Extract the [X, Y] coordinate from the center of the cell holding the provided text.  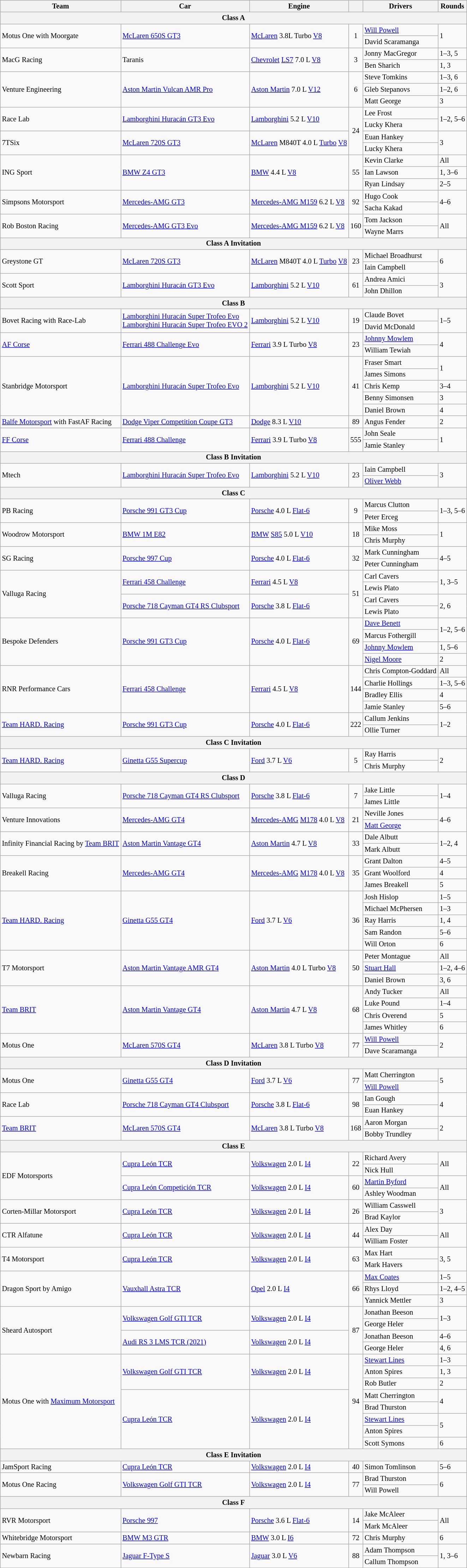
7 [356, 796]
44 [356, 1235]
1–2, 4–6 [453, 968]
50 [356, 968]
T7 Motorsport [61, 968]
35 [356, 873]
18 [356, 534]
Corten-Millar Motorsport [61, 1212]
Breakell Racing [61, 873]
61 [356, 285]
BMW M3 GTR [185, 1538]
Ben Sharich [400, 66]
Marcus Clutton [400, 505]
AF Corse [61, 344]
14 [356, 1520]
McLaren 650S GT3 [185, 36]
William Foster [400, 1241]
Class A Invitation [234, 243]
BMW 4.4 L V8 [299, 172]
David Scaramanga [400, 42]
40 [356, 1467]
Drivers [400, 6]
Class B Invitation [234, 457]
36 [356, 921]
Jaguar 3.0 L V6 [299, 1556]
Dave Scaramanga [400, 1051]
Grant Dalton [400, 861]
Adam Thompson [400, 1550]
3–4 [453, 386]
89 [356, 422]
41 [356, 386]
1–2, 4 [453, 843]
ING Sport [61, 172]
Michael McPhersen [400, 909]
88 [356, 1556]
CTR Alfatune [61, 1235]
Jake Little [400, 790]
Tom Jackson [400, 220]
Class D [234, 778]
BMW Z4 GT3 [185, 172]
32 [356, 558]
Yannick Mettler [400, 1301]
69 [356, 641]
Alex Day [400, 1229]
Class F [234, 1502]
Mercedes-AMG GT3 Evo [185, 226]
Ollie Turner [400, 730]
BMW S85 5.0 L V10 [299, 534]
Audi RS 3 LMS TCR (2021) [185, 1342]
Wayne Marrs [400, 232]
Nick Hull [400, 1170]
PB Racing [61, 511]
Venture Innovations [61, 819]
Charlie Hollings [400, 683]
Class C [234, 493]
63 [356, 1259]
Woodrow Motorsport [61, 534]
Mark Havers [400, 1265]
Porsche 997 [185, 1520]
Aston Martin Vantage AMR GT4 [185, 968]
1, 5–6 [453, 647]
168 [356, 1128]
Cupra León Competición TCR [185, 1188]
1–2, 4–5 [453, 1289]
Class C Invitation [234, 742]
BMW 1M E82 [185, 534]
Neville Jones [400, 814]
Dodge 8.3 L V10 [299, 422]
Chevrolet LS7 7.0 L V8 [299, 59]
Ferrari 488 Challenge Evo [185, 344]
Dale Albutt [400, 837]
Brad Kaylor [400, 1217]
1–3, 5 [453, 54]
Rob Boston Racing [61, 226]
Ian Gough [400, 1099]
Stuart Hall [400, 968]
87 [356, 1330]
94 [356, 1401]
24 [356, 131]
Martin Byford [400, 1182]
Fraser Smart [400, 362]
Benny Simonsen [400, 398]
Aston Martin 7.0 L V12 [299, 89]
Class B [234, 303]
Stanbridge Motorsport [61, 386]
Max Coates [400, 1277]
Porsche 997 Cup [185, 558]
Ginetta G55 Supercup [185, 760]
Rounds [453, 6]
Porsche 718 Cayman GT4 Clubsport [185, 1104]
4, 6 [453, 1348]
Whitebridge Motorsport [61, 1538]
222 [356, 725]
Andy Tucker [400, 992]
MacG Racing [61, 59]
Oliver Webb [400, 481]
Jonny MacGregor [400, 54]
68 [356, 1010]
James Breakell [400, 885]
Simpsons Motorsport [61, 202]
Peter Erceg [400, 517]
Ferrari 488 Challenge [185, 440]
555 [356, 440]
98 [356, 1104]
22 [356, 1164]
Ian Lawson [400, 173]
Hugo Cook [400, 196]
Scott Symons [400, 1443]
Scott Sport [61, 285]
James Whitley [400, 1027]
Josh Hislop [400, 897]
SG Racing [61, 558]
1–2 [453, 725]
RVR Motorsport [61, 1520]
51 [356, 594]
Ryan Lindsay [400, 184]
Taranis [185, 59]
Angus Fender [400, 422]
7TSix [61, 143]
19 [356, 320]
Class D Invitation [234, 1063]
Chris Overend [400, 1015]
33 [356, 843]
Andrea Amici [400, 279]
Dave Benett [400, 623]
RNR Performance Cars [61, 689]
Sam Randon [400, 933]
William Casswell [400, 1206]
T4 Motorsport [61, 1259]
Motus One with Maximum Motorsport [61, 1401]
Rhys Lloyd [400, 1289]
60 [356, 1188]
Dodge Viper Competition Coupe GT3 [185, 422]
92 [356, 202]
26 [356, 1212]
John Dhillon [400, 291]
Mtech [61, 475]
Sheard Autosport [61, 1330]
David McDonald [400, 327]
Motus One with Moorgate [61, 36]
Steve Tomkins [400, 77]
Simon Tomlinson [400, 1467]
Bovet Racing with Race-Lab [61, 320]
72 [356, 1538]
Jaguar F-Type S [185, 1556]
Mercedes-AMG GT3 [185, 202]
9 [356, 511]
Will Orton [400, 944]
James Simons [400, 374]
Richard Avery [400, 1158]
Claude Bovet [400, 315]
FF Corse [61, 440]
Porsche 3.6 L Flat-6 [299, 1520]
Peter Cunningham [400, 564]
Jake McAleer [400, 1514]
Grant Woolford [400, 873]
Motus One Racing [61, 1485]
Aston Martin Vulcan AMR Pro [185, 89]
Callum Jenkins [400, 719]
William Tewiah [400, 350]
Nigel Moore [400, 659]
Greystone GT [61, 261]
Rob Butler [400, 1383]
EDF Motorsports [61, 1176]
Mark Cunningham [400, 553]
3, 6 [453, 980]
55 [356, 172]
2, 6 [453, 605]
JamSport Racing [61, 1467]
BMW 3.0 L I6 [299, 1538]
Engine [299, 6]
Sacha Kakad [400, 208]
Newbarn Racing [61, 1556]
Peter Montague [400, 956]
Max Hart [400, 1253]
Chris Compton-Goddard [400, 671]
3, 5 [453, 1259]
Bespoke Defenders [61, 641]
Mike Moss [400, 529]
2–5 [453, 184]
1, 4 [453, 921]
1, 3–5 [453, 582]
Bobby Trundley [400, 1134]
1–2, 6 [453, 89]
Class A [234, 18]
Opel 2.0 L I4 [299, 1289]
McLaren 3.8L Turbo V8 [299, 36]
Infinity Financial Racing by Team BRIT [61, 843]
Class E Invitation [234, 1455]
Dragon Sport by Amigo [61, 1289]
21 [356, 819]
Michael Broadhurst [400, 255]
Venture Engineering [61, 89]
Mark Albutt [400, 849]
Class E [234, 1146]
John Seale [400, 434]
160 [356, 226]
Luke Pound [400, 1003]
James Little [400, 802]
Gleb Stepanovs [400, 89]
Mark McAleer [400, 1526]
Balfe Motorsport with FastAF Racing [61, 422]
Bradley Ellis [400, 695]
Vauxhall Astra TCR [185, 1289]
Kevin Clarke [400, 161]
Lee Frost [400, 113]
Ashley Woodman [400, 1194]
Callum Thompson [400, 1562]
Team [61, 6]
Lamborghini Huracán Super Trofeo Evo Lamborghini Huracán Super Trofeo EVO 2 [185, 320]
144 [356, 689]
Marcus Fothergill [400, 635]
Car [185, 6]
Aaron Morgan [400, 1122]
66 [356, 1289]
1–3, 6 [453, 77]
Chris Kemp [400, 386]
Aston Martin 4.0 L Turbo V8 [299, 968]
